Detect which cell encompasses the target text, then output its (X, Y) center coordinate. 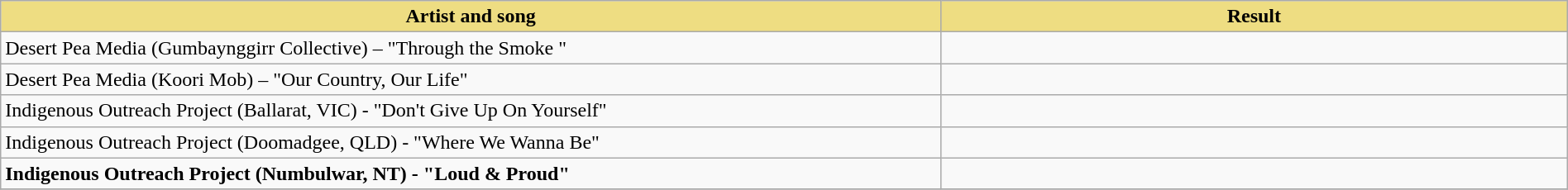
Indigenous Outreach Project (Numbulwar, NT) - "Loud & Proud" (471, 173)
Indigenous Outreach Project (Ballarat, VIC) - "Don't Give Up On Yourself" (471, 111)
Desert Pea Media (Gumbaynggirr Collective) – "Through the Smoke " (471, 48)
Desert Pea Media (Koori Mob) – "Our Country, Our Life" (471, 79)
Indigenous Outreach Project (Doomadgee, QLD) - "Where We Wanna Be" (471, 142)
Artist and song (471, 17)
Result (1254, 17)
